Provide the (X, Y) coordinate of the cell's center where the given text is located.  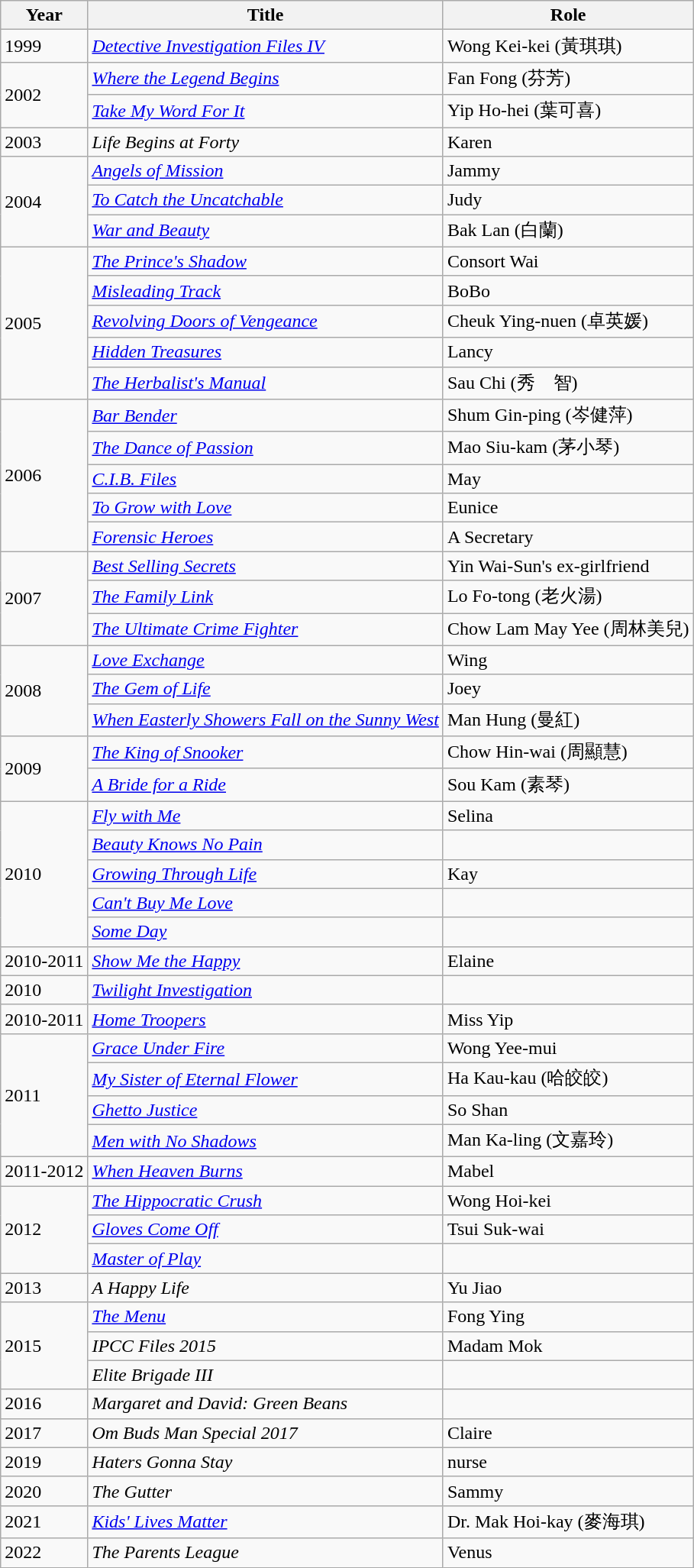
Eunice (568, 508)
Forensic Heroes (266, 537)
Where the Legend Begins (266, 78)
Wong Hoi-kei (568, 1201)
War and Beauty (266, 231)
Kay (568, 874)
Growing Through Life (266, 874)
Role (568, 15)
2019 (44, 1462)
2004 (44, 202)
Men with No Shadows (266, 1141)
Cheuk Ying-nuen (卓英媛) (568, 321)
Sau Chi (秀 智) (568, 383)
2011-2012 (44, 1172)
Grace Under Fire (266, 1048)
Home Troopers (266, 1019)
2005 (44, 322)
Yip Ho-hei (葉可喜) (568, 112)
Hidden Treasures (266, 352)
Jammy (568, 171)
2011 (44, 1095)
Haters Gonna Stay (266, 1462)
Man Hung (曼紅) (568, 719)
Wong Yee-mui (568, 1048)
The Herbalist's Manual (266, 383)
Tsui Suk-wai (568, 1230)
Elaine (568, 961)
Master of Play (266, 1259)
Claire (568, 1433)
When Heaven Burns (266, 1172)
Om Buds Man Special 2017 (266, 1433)
Mao Siu-kam (茅小琴) (568, 448)
Love Exchange (266, 660)
Angels of Mission (266, 171)
Ha Kau-kau (哈皎皎) (568, 1078)
nurse (568, 1462)
Wing (568, 660)
The Menu (266, 1317)
Karen (568, 141)
Chow Lam May Yee (周林美兒) (568, 629)
A Bride for a Ride (266, 785)
Fly with Me (266, 816)
Life Begins at Forty (266, 141)
2012 (44, 1230)
The Ultimate Crime Fighter (266, 629)
To Grow with Love (266, 508)
2003 (44, 141)
2017 (44, 1433)
Margaret and David: Green Beans (266, 1404)
2020 (44, 1491)
2008 (44, 690)
The Prince's Shadow (266, 261)
Title (266, 15)
The Parents League (266, 1553)
To Catch the Uncatchable (266, 200)
When Easterly Showers Fall on the Sunny West (266, 719)
A Happy Life (266, 1288)
Show Me the Happy (266, 961)
Beauty Knows No Pain (266, 845)
Consort Wai (568, 261)
2006 (44, 475)
Take My Word For It (266, 112)
Madam Mok (568, 1346)
Elite Brigade III (266, 1375)
Yu Jiao (568, 1288)
Lo Fo-tong (老火湯) (568, 597)
BoBo (568, 290)
Miss Yip (568, 1019)
Shum Gin-ping (岑健萍) (568, 415)
So Shan (568, 1110)
Lancy (568, 352)
Ghetto Justice (266, 1110)
Misleading Track (266, 290)
Dr. Mak Hoi-kay (麥海琪) (568, 1521)
Revolving Doors of Vengeance (266, 321)
Man Ka-ling (文嘉玲) (568, 1141)
2016 (44, 1404)
The Gem of Life (266, 689)
Joey (568, 689)
Yin Wai-Sun's ex-girlfriend (568, 566)
My Sister of Eternal Flower (266, 1078)
Bar Bender (266, 415)
Venus (568, 1553)
2022 (44, 1553)
Can't Buy Me Love (266, 903)
Bak Lan (白蘭) (568, 231)
Selina (568, 816)
1999 (44, 46)
The Dance of Passion (266, 448)
Fong Ying (568, 1317)
Wong Kei-kei (黃琪琪) (568, 46)
Best Selling Secrets (266, 566)
The Hippocratic Crush (266, 1201)
2007 (44, 599)
Sou Kam (素琴) (568, 785)
Sammy (568, 1491)
Twilight Investigation (266, 990)
Fan Fong (芬芳) (568, 78)
IPCC Files 2015 (266, 1346)
The Family Link (266, 597)
C.I.B. Files (266, 479)
2021 (44, 1521)
2013 (44, 1288)
2002 (44, 95)
Some Day (266, 932)
Judy (568, 200)
2009 (44, 768)
2015 (44, 1346)
A Secretary (568, 537)
Mabel (568, 1172)
Detective Investigation Files IV (266, 46)
May (568, 479)
Year (44, 15)
Chow Hin-wai (周顯慧) (568, 753)
The Gutter (266, 1491)
The King of Snooker (266, 753)
Kids' Lives Matter (266, 1521)
Gloves Come Off (266, 1230)
